Detect which cell encompasses the target text, then output its (X, Y) center coordinate. 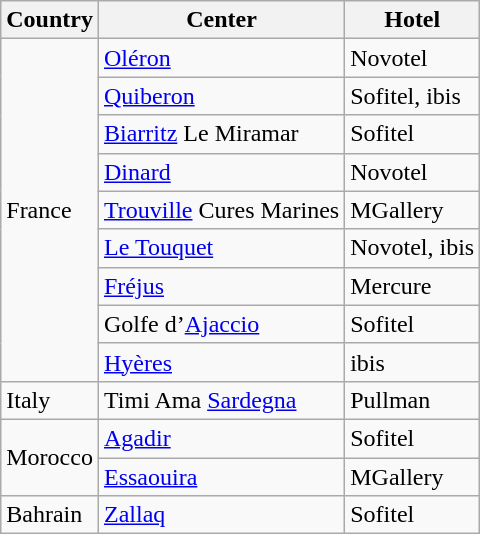
Dinard (221, 172)
Mercure (412, 286)
France (50, 210)
Essaouira (221, 477)
Zallaq (221, 515)
Fréjus (221, 286)
Morocco (50, 457)
Bahrain (50, 515)
Italy (50, 400)
Quiberon (221, 96)
Hyères (221, 362)
Pullman (412, 400)
Novotel, ibis (412, 248)
Biarritz Le Miramar (221, 134)
Hotel (412, 20)
Oléron (221, 58)
Country (50, 20)
Trouville Cures Marines (221, 210)
Center (221, 20)
Golfe d’Ajaccio (221, 324)
Timi Ama Sardegna (221, 400)
Le Touquet (221, 248)
ibis (412, 362)
Sofitel, ibis (412, 96)
Agadir (221, 438)
